Output the (x, y) coordinate of the center of the cell containing the given text.  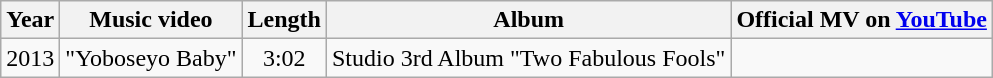
Length (284, 20)
Year (30, 20)
2013 (30, 58)
Official MV on YouTube (862, 20)
"Yoboseyo Baby" (151, 58)
Studio 3rd Album "Two Fabulous Fools" (528, 58)
Album (528, 20)
Music video (151, 20)
3:02 (284, 58)
